Output the [X, Y] coordinate of the center of the cell containing the given text.  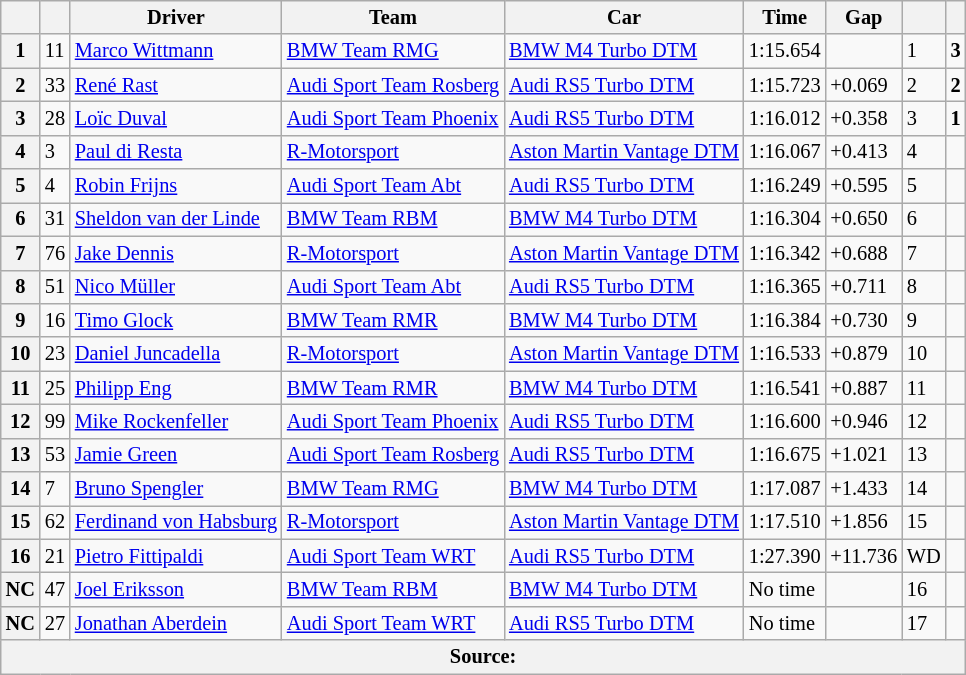
Gap [863, 17]
Daniel Juncadella [176, 354]
1:16.600 [785, 421]
1:15.723 [785, 85]
Nico Müller [176, 287]
Jamie Green [176, 455]
1:16.249 [785, 186]
Joel Eriksson [176, 589]
Marco Wittmann [176, 51]
Loïc Duval [176, 118]
1:17.087 [785, 489]
+0.946 [863, 421]
+0.358 [863, 118]
Jonathan Aberdein [176, 623]
Car [624, 17]
47 [55, 589]
1:17.510 [785, 522]
Mike Rockenfeller [176, 421]
Paul di Resta [176, 152]
Ferdinand von Habsburg [176, 522]
WD [924, 556]
+0.879 [863, 354]
31 [55, 219]
+0.413 [863, 152]
1:16.304 [785, 219]
+0.711 [863, 287]
Source: [484, 657]
51 [55, 287]
Bruno Spengler [176, 489]
1:16.342 [785, 253]
21 [55, 556]
Jake Dennis [176, 253]
1:16.541 [785, 388]
76 [55, 253]
Robin Frijns [176, 186]
1:16.384 [785, 320]
27 [55, 623]
62 [55, 522]
1:16.067 [785, 152]
Time [785, 17]
Sheldon van der Linde [176, 219]
+0.730 [863, 320]
28 [55, 118]
Pietro Fittipaldi [176, 556]
99 [55, 421]
+1.021 [863, 455]
René Rast [176, 85]
+0.595 [863, 186]
+11.736 [863, 556]
25 [55, 388]
53 [55, 455]
+0.688 [863, 253]
1:16.012 [785, 118]
Philipp Eng [176, 388]
1:16.365 [785, 287]
1:15.654 [785, 51]
Timo Glock [176, 320]
Team [393, 17]
1:16.533 [785, 354]
+0.650 [863, 219]
+0.887 [863, 388]
23 [55, 354]
1:27.390 [785, 556]
+1.433 [863, 489]
Driver [176, 17]
+0.069 [863, 85]
17 [924, 623]
+1.856 [863, 522]
33 [55, 85]
1:16.675 [785, 455]
